Provide the [X, Y] coordinate of the cell's center where the given text is located.  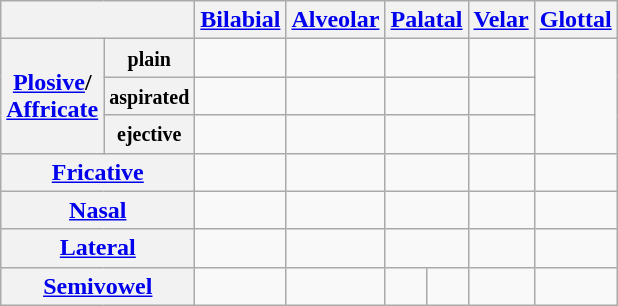
Alveolar [336, 20]
Fricative [98, 172]
plain [150, 58]
Nasal [98, 210]
Lateral [98, 248]
aspirated [150, 96]
Bilabial [240, 20]
Glottal [576, 20]
Velar [501, 20]
Semivowel [98, 286]
Palatal [426, 20]
ejective [150, 134]
Plosive/Affricate [52, 96]
